Extract the (x, y) coordinate from the center of the cell holding the provided text.  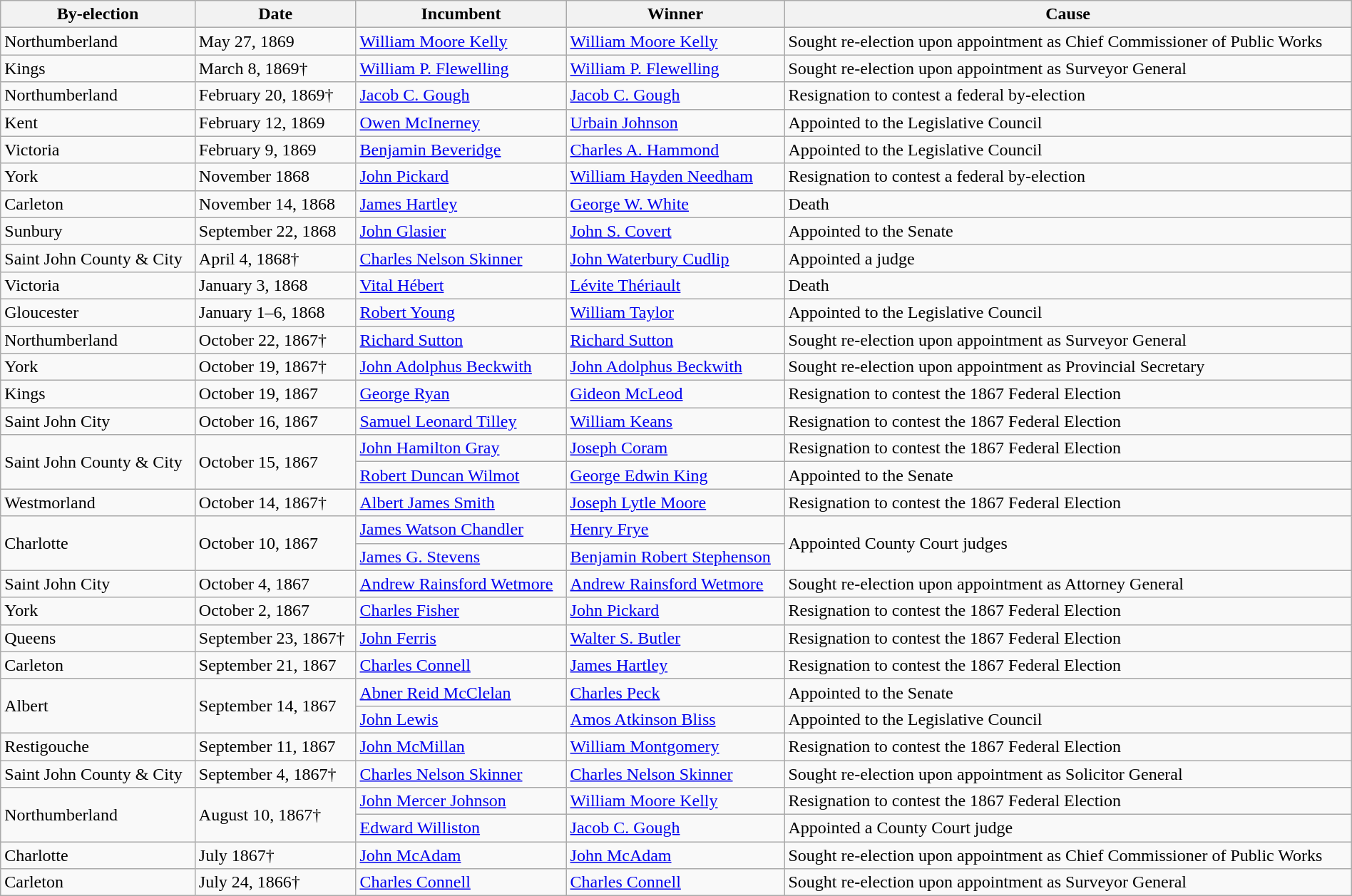
September 14, 1867 (275, 706)
Incumbent (461, 14)
July 1867† (275, 855)
October 2, 1867 (275, 611)
Amos Atkinson Bliss (675, 719)
Date (275, 14)
Walter S. Butler (675, 638)
Urbain Johnson (675, 123)
William Taylor (675, 312)
September 21, 1867 (275, 665)
Kent (98, 123)
John Mercer Johnson (461, 801)
William Montgomery (675, 746)
George W. White (675, 204)
November 1868 (275, 177)
Robert Duncan Wilmot (461, 475)
Sought re-election upon appointment as Solicitor General (1068, 773)
Cause (1068, 14)
Joseph Lytle Moore (675, 503)
John Waterbury Cudlip (675, 258)
Samuel Leonard Tilley (461, 421)
James G. Stevens (461, 557)
May 27, 1869 (275, 41)
Abner Reid McClelan (461, 692)
John Hamilton Gray (461, 448)
Joseph Coram (675, 448)
Benjamin Beveridge (461, 150)
Benjamin Robert Stephenson (675, 557)
Charles Fisher (461, 611)
Gloucester (98, 312)
Charles Peck (675, 692)
John S. Covert (675, 231)
Restigouche (98, 746)
Appointed County Court judges (1068, 543)
Sought re-election upon appointment as Attorney General (1068, 584)
Sunbury (98, 231)
Edward Williston (461, 828)
John Glasier (461, 231)
April 4, 1868† (275, 258)
Sought re-election upon appointment as Provincial Secretary (1068, 367)
Charles A. Hammond (675, 150)
January 1–6, 1868 (275, 312)
Albert James Smith (461, 503)
July 24, 1866† (275, 882)
October 19, 1867† (275, 367)
Henry Frye (675, 530)
September 23, 1867† (275, 638)
Robert Young (461, 312)
William Keans (675, 421)
Vital Hébert (461, 285)
Appointed a County Court judge (1068, 828)
George Edwin King (675, 475)
September 4, 1867† (275, 773)
March 8, 1869† (275, 68)
February 9, 1869 (275, 150)
November 14, 1868 (275, 204)
John Ferris (461, 638)
August 10, 1867† (275, 815)
Winner (675, 14)
October 16, 1867 (275, 421)
John McMillan (461, 746)
Westmorland (98, 503)
George Ryan (461, 394)
October 4, 1867 (275, 584)
October 22, 1867† (275, 340)
Owen McInerney (461, 123)
Gideon McLeod (675, 394)
John Lewis (461, 719)
January 3, 1868 (275, 285)
By-election (98, 14)
Lévite Thériault (675, 285)
October 19, 1867 (275, 394)
Appointed a judge (1068, 258)
Albert (98, 706)
October 10, 1867 (275, 543)
October 14, 1867† (275, 503)
February 12, 1869 (275, 123)
Queens (98, 638)
October 15, 1867 (275, 462)
James Watson Chandler (461, 530)
September 11, 1867 (275, 746)
September 22, 1868 (275, 231)
William Hayden Needham (675, 177)
February 20, 1869† (275, 96)
